From the cell containing the given text, extract its center point as [x, y] coordinate. 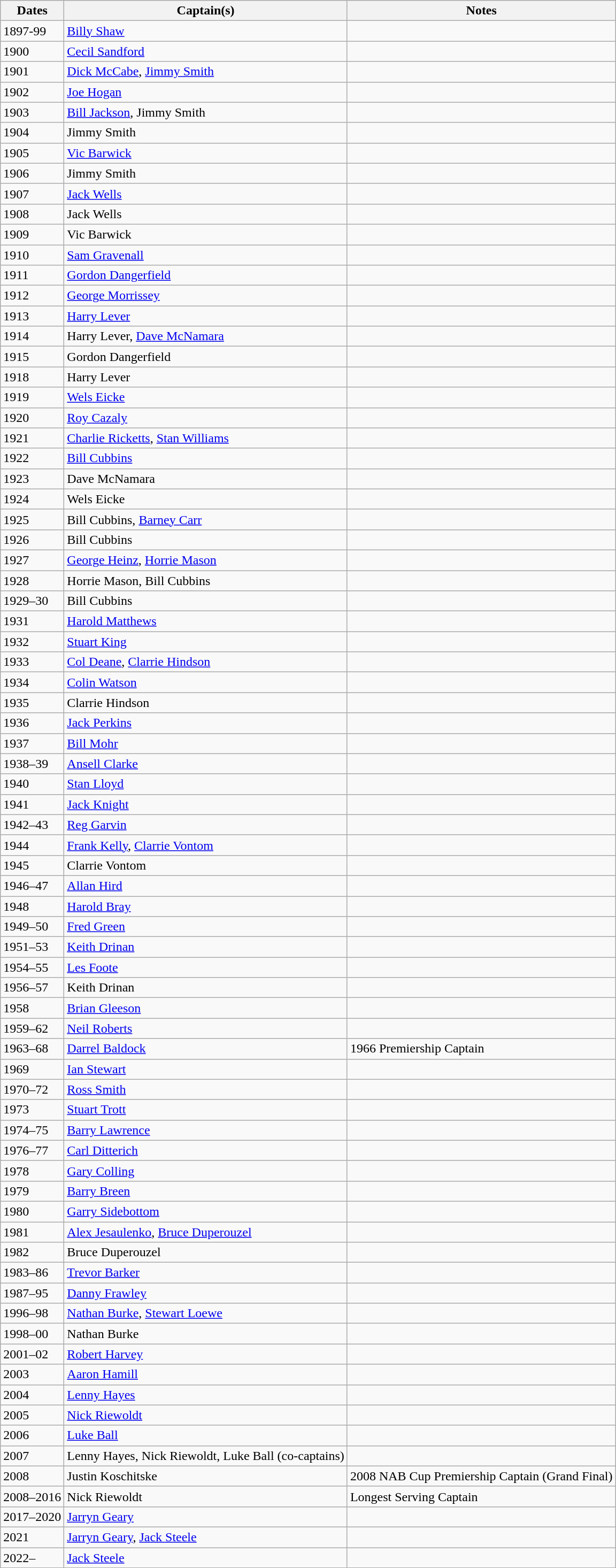
Joe Hogan [206, 92]
1926 [32, 540]
1940 [32, 784]
2021 [32, 1537]
Stuart Trott [206, 1110]
1973 [32, 1110]
1906 [32, 173]
1978 [32, 1171]
1911 [32, 275]
George Morrissey [206, 296]
1919 [32, 397]
2006 [32, 1435]
1998–00 [32, 1334]
Bill Mohr [206, 743]
1969 [32, 1069]
Barry Breen [206, 1191]
Darrel Baldock [206, 1049]
1996–98 [32, 1313]
1951–53 [32, 947]
1933 [32, 662]
Jarryn Geary, Jack Steele [206, 1537]
1927 [32, 560]
1903 [32, 112]
1900 [32, 51]
Lenny Hayes, Nick Riewoldt, Luke Ball (co-captains) [206, 1456]
Stan Lloyd [206, 784]
Frank Kelly, Clarrie Vontom [206, 845]
Colin Watson [206, 682]
Billy Shaw [206, 31]
Dates [32, 11]
2008 [32, 1476]
Jack Perkins [206, 723]
Harry Lever, Dave McNamara [206, 336]
1897-99 [32, 31]
1918 [32, 377]
1948 [32, 906]
Alex Jesaulenko, Bruce Duperouzel [206, 1232]
2003 [32, 1374]
Reg Garvin [206, 825]
Justin Koschitske [206, 1476]
Les Foote [206, 967]
Neil Roberts [206, 1028]
1922 [32, 458]
1901 [32, 72]
1905 [32, 153]
Fred Green [206, 927]
Col Deane, Clarrie Hindson [206, 662]
1923 [32, 479]
1959–62 [32, 1028]
Sam Gravenall [206, 255]
1956–57 [32, 988]
1963–68 [32, 1049]
1902 [32, 92]
2008–2016 [32, 1496]
1938–39 [32, 764]
Jack Knight [206, 804]
1949–50 [32, 927]
1944 [32, 845]
Jack Steele [206, 1558]
Garry Sidebottom [206, 1211]
2001–02 [32, 1354]
1914 [32, 336]
1980 [32, 1211]
Harold Matthews [206, 621]
1942–43 [32, 825]
Allan Hird [206, 886]
Ross Smith [206, 1089]
Luke Ball [206, 1435]
1946–47 [32, 886]
1921 [32, 438]
2017–2020 [32, 1517]
1979 [32, 1191]
Lenny Hayes [206, 1395]
Clarrie Vontom [206, 865]
1934 [32, 682]
Notes [481, 11]
1920 [32, 418]
1987–95 [32, 1293]
1958 [32, 1008]
1981 [32, 1232]
Carl Ditterich [206, 1150]
1909 [32, 234]
1976–77 [32, 1150]
Danny Frawley [206, 1293]
1936 [32, 723]
1912 [32, 296]
Trevor Barker [206, 1273]
Charlie Ricketts, Stan Williams [206, 438]
1913 [32, 316]
Dave McNamara [206, 479]
2008 NAB Cup Premiership Captain (Grand Final) [481, 1476]
1925 [32, 519]
1915 [32, 357]
1974–75 [32, 1130]
1945 [32, 865]
Robert Harvey [206, 1354]
2022– [32, 1558]
Bill Cubbins, Barney Carr [206, 519]
1966 Premiership Captain [481, 1049]
2007 [32, 1456]
Clarrie Hindson [206, 703]
1910 [32, 255]
1954–55 [32, 967]
Aaron Hamill [206, 1374]
1932 [32, 642]
Barry Lawrence [206, 1130]
Captain(s) [206, 11]
Nathan Burke [206, 1334]
Ansell Clarke [206, 764]
1937 [32, 743]
Bill Jackson, Jimmy Smith [206, 112]
1941 [32, 804]
Jarryn Geary [206, 1517]
Cecil Sandford [206, 51]
1931 [32, 621]
Dick McCabe, Jimmy Smith [206, 72]
1928 [32, 580]
Harold Bray [206, 906]
Gary Colling [206, 1171]
1908 [32, 214]
1929–30 [32, 601]
1924 [32, 499]
1907 [32, 194]
2005 [32, 1415]
Roy Cazaly [206, 418]
1982 [32, 1252]
1935 [32, 703]
Horrie Mason, Bill Cubbins [206, 580]
2004 [32, 1395]
Longest Serving Captain [481, 1496]
1904 [32, 133]
Stuart King [206, 642]
1983–86 [32, 1273]
Brian Gleeson [206, 1008]
1970–72 [32, 1089]
George Heinz, Horrie Mason [206, 560]
Bruce Duperouzel [206, 1252]
Nathan Burke, Stewart Loewe [206, 1313]
Ian Stewart [206, 1069]
